Locate the cell with the specified text and output its [X, Y] center coordinate. 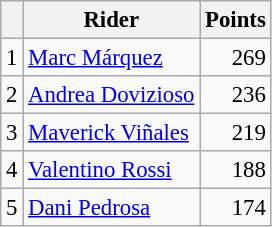
Andrea Dovizioso [112, 95]
Points [236, 20]
188 [236, 170]
4 [12, 170]
1 [12, 58]
Rider [112, 20]
Valentino Rossi [112, 170]
174 [236, 208]
Marc Márquez [112, 58]
219 [236, 133]
Maverick Viñales [112, 133]
3 [12, 133]
269 [236, 58]
236 [236, 95]
Dani Pedrosa [112, 208]
5 [12, 208]
2 [12, 95]
